Provide the [X, Y] coordinate of the cell's center where the given text is located.  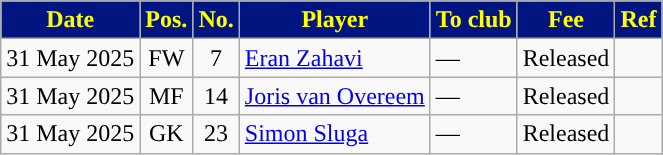
Eran Zahavi [334, 58]
14 [216, 96]
MF [166, 96]
Pos. [166, 20]
23 [216, 134]
Ref [638, 20]
Fee [566, 20]
No. [216, 20]
Date [70, 20]
Simon Sluga [334, 134]
7 [216, 58]
To club [474, 20]
FW [166, 58]
GK [166, 134]
Joris van Overeem [334, 96]
Player [334, 20]
